Capture the cell that displays the provided text and extract its (x, y) central coordinate. 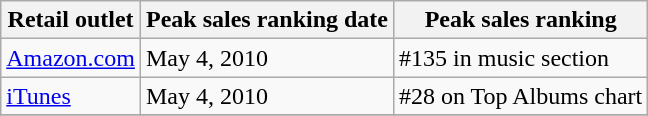
#28 on Top Albums chart (521, 96)
Peak sales ranking (521, 20)
Retail outlet (71, 20)
#135 in music section (521, 58)
Peak sales ranking date (266, 20)
Amazon.com (71, 58)
iTunes (71, 96)
